Locate the cell with the specified text and output its [x, y] center coordinate. 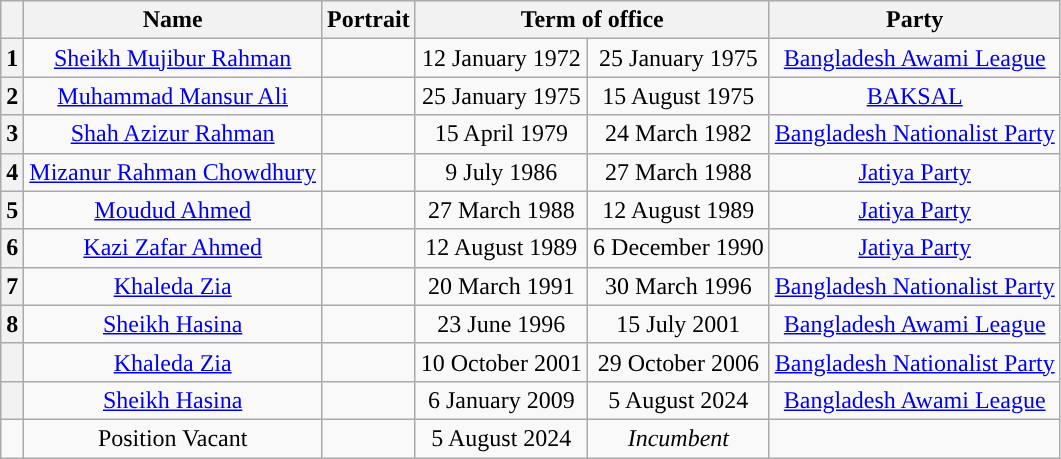
Term of office [592, 20]
23 June 1996 [501, 324]
1 [12, 58]
9 July 1986 [501, 172]
5 [12, 210]
Sheikh Mujibur Rahman [173, 58]
6 January 2009 [501, 400]
Shah Azizur Rahman [173, 134]
Incumbent [679, 438]
8 [12, 324]
6 [12, 248]
7 [12, 286]
6 December 1990 [679, 248]
Muhammad Mansur Ali [173, 96]
4 [12, 172]
30 March 1996 [679, 286]
3 [12, 134]
Position Vacant [173, 438]
Party [914, 20]
Kazi Zafar Ahmed [173, 248]
20 March 1991 [501, 286]
Moudud Ahmed [173, 210]
24 March 1982 [679, 134]
BAKSAL [914, 96]
15 August 1975 [679, 96]
2 [12, 96]
Portrait [368, 20]
12 January 1972 [501, 58]
Mizanur Rahman Chowdhury [173, 172]
10 October 2001 [501, 362]
Name [173, 20]
15 July 2001 [679, 324]
29 October 2006 [679, 362]
15 April 1979 [501, 134]
